Pinpoint the cell where the given text exists, returning its [X, Y] midpoint coordinate. 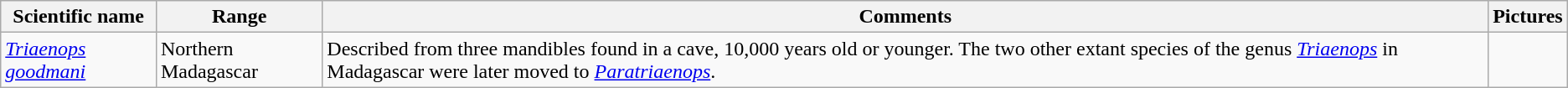
Scientific name [79, 17]
Pictures [1528, 17]
Triaenops goodmani [79, 60]
Northern Madagascar [239, 60]
Comments [905, 17]
Range [239, 17]
